Locate the cell with the specified text and output its (X, Y) center coordinate. 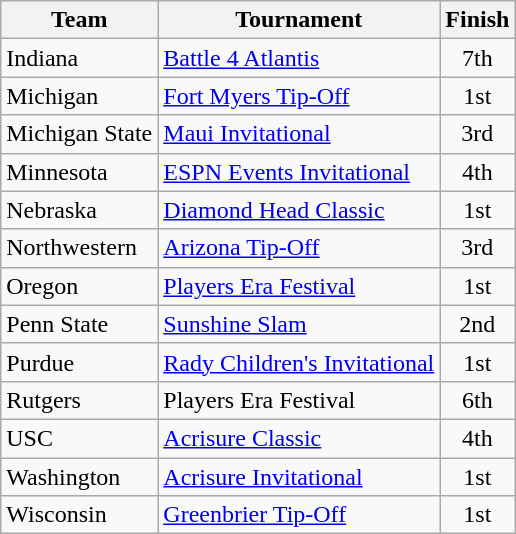
Washington (80, 477)
7th (478, 58)
Michigan State (80, 134)
USC (80, 438)
Greenbrier Tip-Off (299, 515)
Nebraska (80, 210)
Sunshine Slam (299, 324)
Fort Myers Tip-Off (299, 96)
Rutgers (80, 400)
Wisconsin (80, 515)
Acrisure Classic (299, 438)
Tournament (299, 20)
Arizona Tip-Off (299, 248)
Indiana (80, 58)
Battle 4 Atlantis (299, 58)
Acrisure Invitational (299, 477)
Michigan (80, 96)
Team (80, 20)
Maui Invitational (299, 134)
Northwestern (80, 248)
Penn State (80, 324)
Diamond Head Classic (299, 210)
6th (478, 400)
Minnesota (80, 172)
Purdue (80, 362)
Oregon (80, 286)
ESPN Events Invitational (299, 172)
Rady Children's Invitational (299, 362)
Finish (478, 20)
2nd (478, 324)
